Scan for the cell matching the given text and deliver its (X, Y) coordinate at center. 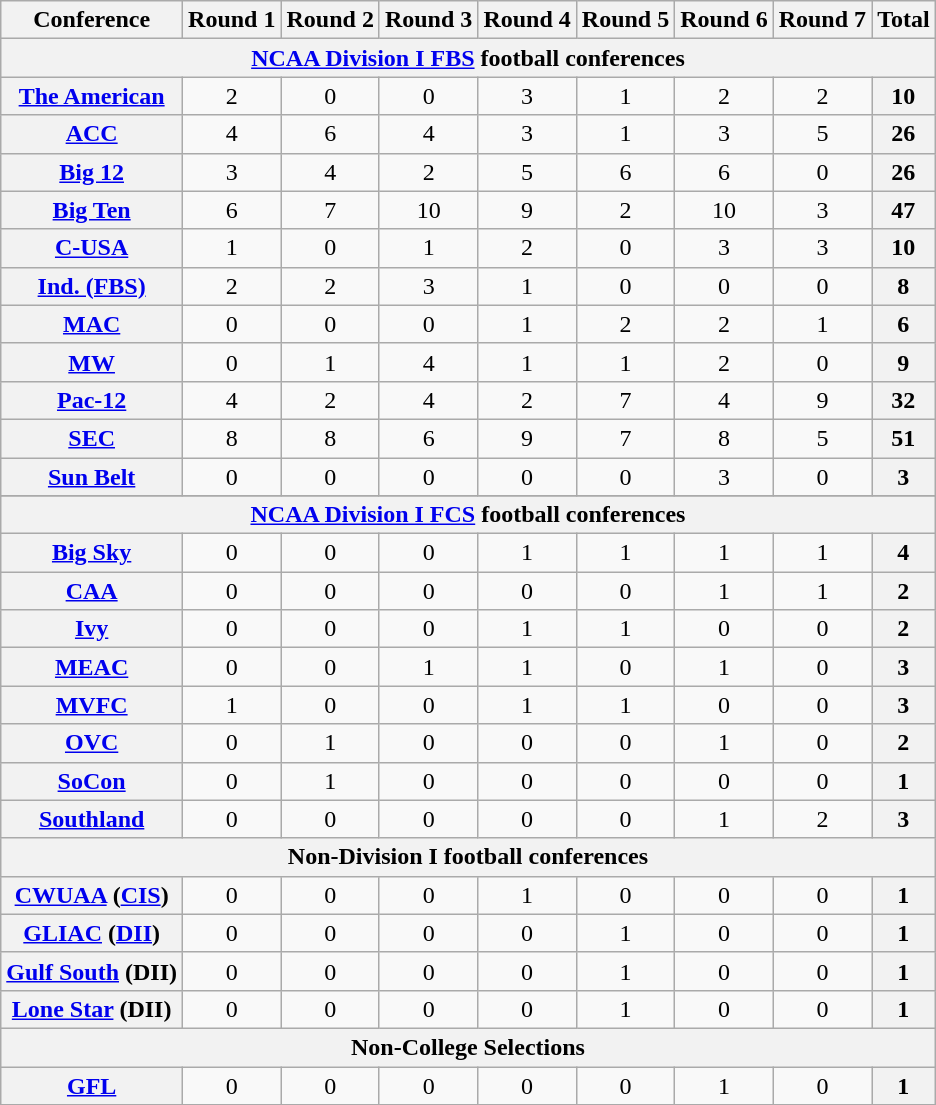
GFL (92, 1085)
Total (904, 20)
47 (904, 210)
SEC (92, 438)
Conference (92, 20)
CAA (92, 591)
SoCon (92, 781)
NCAA Division I FCS football conferences (468, 515)
Big Ten (92, 210)
MW (92, 362)
OVC (92, 743)
Ivy (92, 629)
Southland (92, 819)
C-USA (92, 248)
Non-Division I football conferences (468, 857)
Big 12 (92, 172)
Round 4 (527, 20)
Round 3 (428, 20)
MEAC (92, 667)
Non-College Selections (468, 1047)
Round 2 (330, 20)
32 (904, 400)
Gulf South (DII) (92, 971)
Round 6 (724, 20)
MVFC (92, 705)
51 (904, 438)
ACC (92, 134)
Sun Belt (92, 477)
Round 5 (625, 20)
The American (92, 96)
CWUAA (CIS) (92, 895)
GLIAC (DII) (92, 933)
Ind. (FBS) (92, 286)
Big Sky (92, 553)
Round 1 (232, 20)
Round 7 (822, 20)
Pac-12 (92, 400)
Lone Star (DII) (92, 1009)
MAC (92, 324)
NCAA Division I FBS football conferences (468, 58)
